Search for the cell housing the specified text and yield its (x, y) center coordinate. 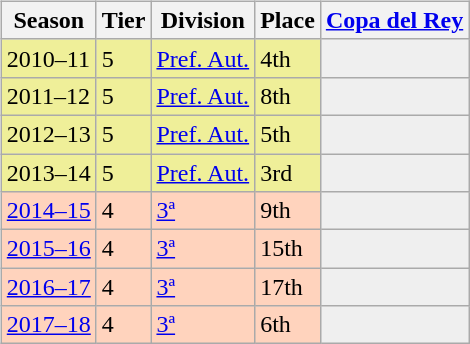
2012–13 (48, 134)
8th (288, 96)
2013–14 (48, 173)
Division (203, 20)
4th (288, 58)
Season (48, 20)
6th (288, 325)
5th (288, 134)
2011–12 (48, 96)
Tier (124, 20)
2010–11 (48, 58)
9th (288, 211)
2014–15 (48, 211)
Copa del Rey (394, 20)
2015–16 (48, 249)
17th (288, 287)
3rd (288, 173)
2016–17 (48, 287)
2017–18 (48, 325)
15th (288, 249)
Place (288, 20)
